Search for the cell housing the specified text and yield its [X, Y] center coordinate. 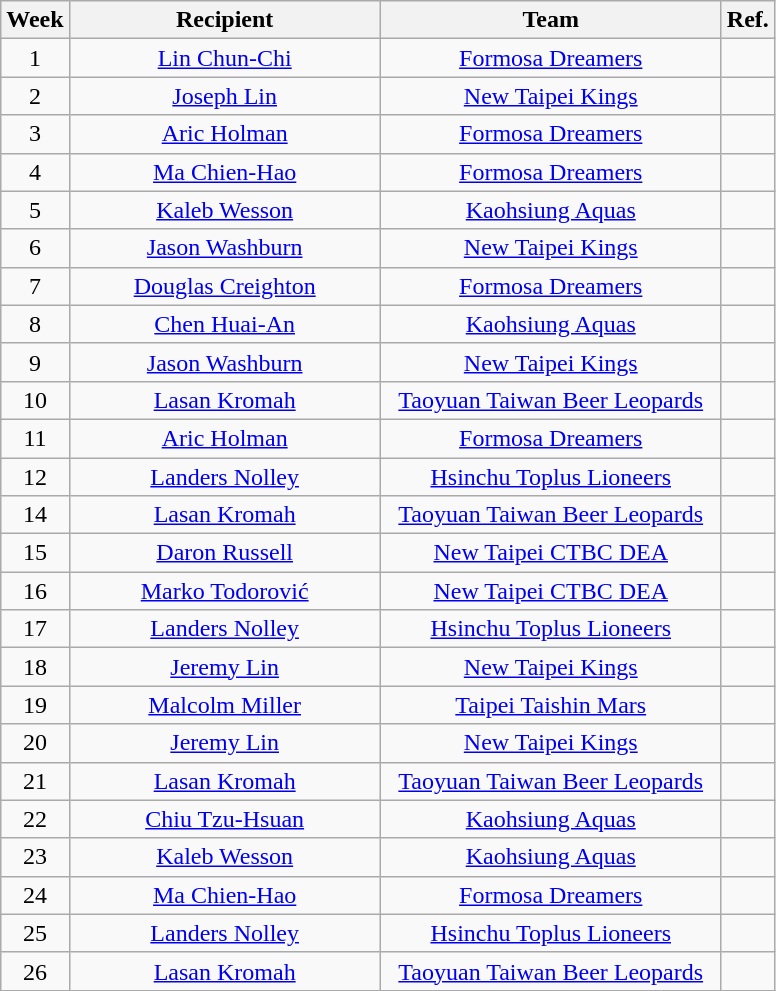
18 [35, 667]
1 [35, 58]
14 [35, 515]
10 [35, 400]
20 [35, 743]
26 [35, 971]
Taipei Taishin Mars [550, 705]
19 [35, 705]
6 [35, 248]
Chen Huai-An [224, 324]
3 [35, 134]
15 [35, 553]
Chiu Tzu-Hsuan [224, 819]
Team [550, 20]
5 [35, 210]
16 [35, 591]
21 [35, 781]
Lin Chun-Chi [224, 58]
Joseph Lin [224, 96]
4 [35, 172]
7 [35, 286]
22 [35, 819]
Ref. [748, 20]
23 [35, 857]
Week [35, 20]
Marko Todorović [224, 591]
Malcolm Miller [224, 705]
Douglas Creighton [224, 286]
2 [35, 96]
12 [35, 477]
24 [35, 895]
Recipient [224, 20]
Daron Russell [224, 553]
9 [35, 362]
11 [35, 438]
17 [35, 629]
8 [35, 324]
25 [35, 933]
